Extract the [x, y] coordinate from the center of the cell holding the provided text.  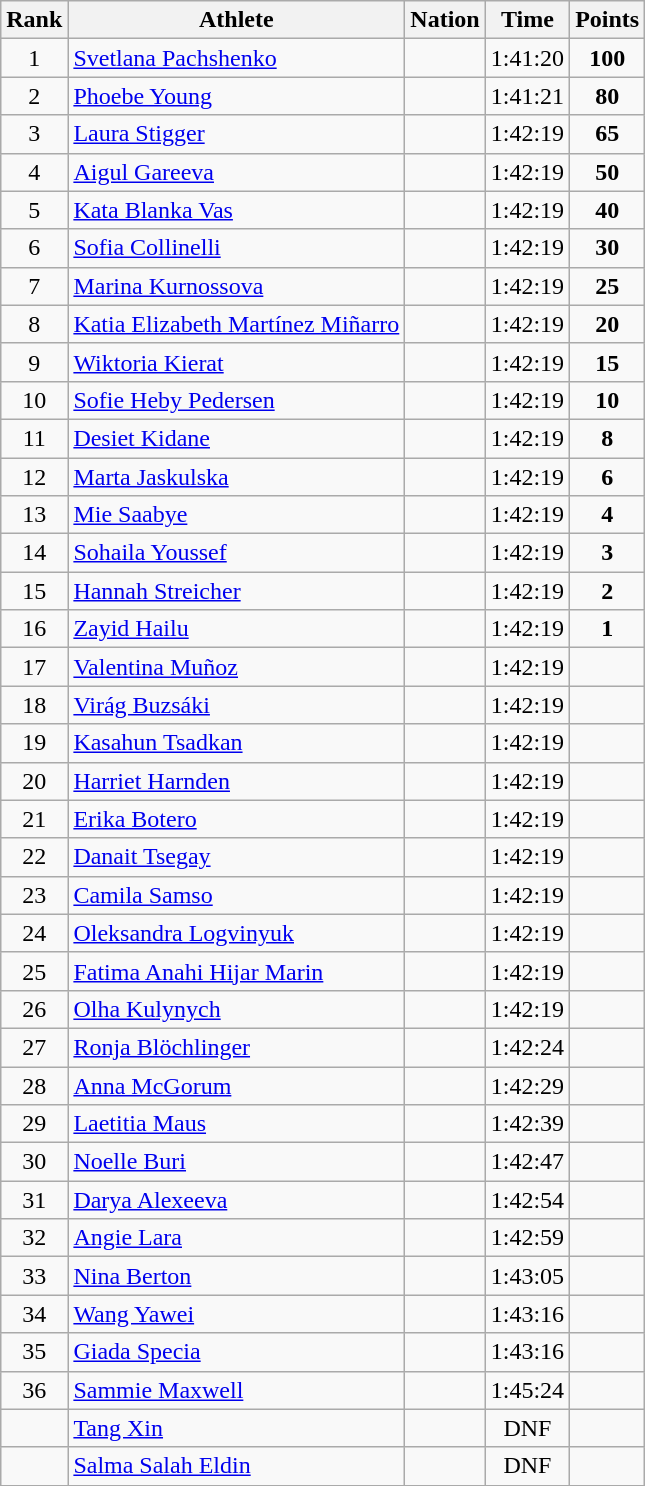
1:42:29 [527, 1085]
Desiet Kidane [236, 438]
Wang Yawei [236, 1314]
Giada Specia [236, 1352]
Darya Alexeeva [236, 1200]
22 [34, 857]
32 [34, 1238]
Marta Jaskulska [236, 477]
Wiktoria Kierat [236, 362]
1:43:05 [527, 1276]
23 [34, 895]
Noelle Buri [236, 1162]
Svetlana Pachshenko [236, 58]
1:41:20 [527, 58]
11 [34, 438]
Rank [34, 20]
9 [34, 362]
Danait Tsegay [236, 857]
24 [34, 933]
Nation [445, 20]
Hannah Streicher [236, 591]
Phoebe Young [236, 96]
Sofia Collinelli [236, 248]
50 [608, 172]
Tang Xin [236, 1428]
Ronja Blöchlinger [236, 1047]
Erika Botero [236, 819]
Zayid Hailu [236, 629]
33 [34, 1276]
Mie Saabye [236, 515]
Katia Elizabeth Martínez Miñarro [236, 324]
29 [34, 1124]
1:41:21 [527, 96]
Sohaila Youssef [236, 553]
13 [34, 515]
34 [34, 1314]
1:42:54 [527, 1200]
Salma Salah Eldin [236, 1466]
Valentina Muñoz [236, 667]
Laetitia Maus [236, 1124]
Camila Samso [236, 895]
1:42:39 [527, 1124]
Marina Kurnossova [236, 286]
1:42:24 [527, 1047]
80 [608, 96]
28 [34, 1085]
Aigul Gareeva [236, 172]
Sammie Maxwell [236, 1390]
1:45:24 [527, 1390]
21 [34, 819]
1:42:59 [527, 1238]
65 [608, 134]
12 [34, 477]
Fatima Anahi Hijar Marin [236, 971]
Angie Lara [236, 1238]
Olha Kulynych [236, 1009]
Sofie Heby Pedersen [236, 400]
Athlete [236, 20]
Laura Stigger [236, 134]
31 [34, 1200]
18 [34, 705]
Virág Buzsáki [236, 705]
Kata Blanka Vas [236, 210]
14 [34, 553]
Nina Berton [236, 1276]
100 [608, 58]
7 [34, 286]
35 [34, 1352]
27 [34, 1047]
5 [34, 210]
1:42:47 [527, 1162]
17 [34, 667]
Anna McGorum [236, 1085]
Kasahun Tsadkan [236, 743]
40 [608, 210]
26 [34, 1009]
36 [34, 1390]
Harriet Harnden [236, 781]
16 [34, 629]
Oleksandra Logvinyuk [236, 933]
Points [608, 20]
19 [34, 743]
Time [527, 20]
